Pinpoint the cell where the given text exists, returning its (X, Y) midpoint coordinate. 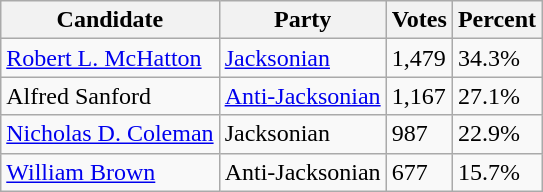
34.3% (496, 58)
15.7% (496, 172)
Alfred Sanford (110, 96)
27.1% (496, 96)
Party (302, 20)
Robert L. McHatton (110, 58)
1,479 (419, 58)
Candidate (110, 20)
987 (419, 134)
William Brown (110, 172)
1,167 (419, 96)
Percent (496, 20)
Votes (419, 20)
677 (419, 172)
22.9% (496, 134)
Nicholas D. Coleman (110, 134)
